Return the [x, y] coordinate for the center point of the cell that contains the specified text.  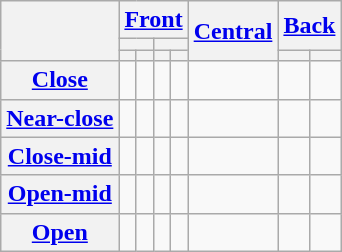
Central [233, 31]
Open [60, 232]
Close [60, 80]
Back [310, 26]
Front [154, 20]
Open-mid [60, 194]
Close-mid [60, 156]
Near-close [60, 118]
